Detect which cell encompasses the target text, then output its (x, y) center coordinate. 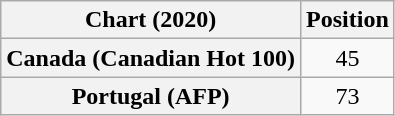
45 (348, 58)
73 (348, 96)
Position (348, 20)
Canada (Canadian Hot 100) (151, 58)
Portugal (AFP) (151, 96)
Chart (2020) (151, 20)
